Return (x, y) of the center of cell containing provided text 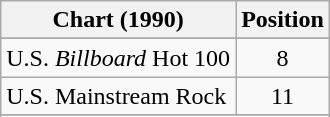
Position (283, 20)
11 (283, 96)
Chart (1990) (118, 20)
8 (283, 58)
U.S. Billboard Hot 100 (118, 58)
U.S. Mainstream Rock (118, 96)
